Scan for the cell matching the given text and deliver its (X, Y) coordinate at center. 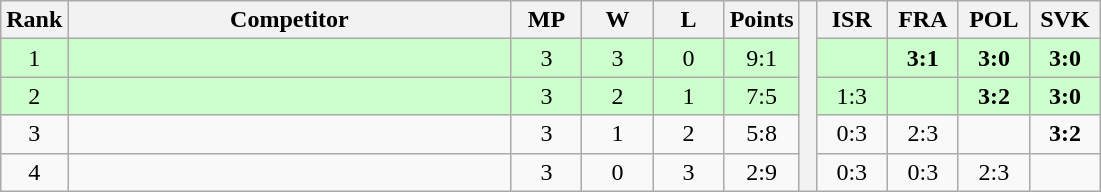
Competitor (290, 20)
2:9 (762, 172)
FRA (922, 20)
3:1 (922, 58)
7:5 (762, 96)
4 (34, 172)
1:3 (852, 96)
POL (994, 20)
W (618, 20)
SVK (1064, 20)
MP (546, 20)
Points (762, 20)
L (688, 20)
9:1 (762, 58)
ISR (852, 20)
5:8 (762, 134)
Rank (34, 20)
